Return the [X, Y] coordinate for the center point of the cell that contains the specified text.  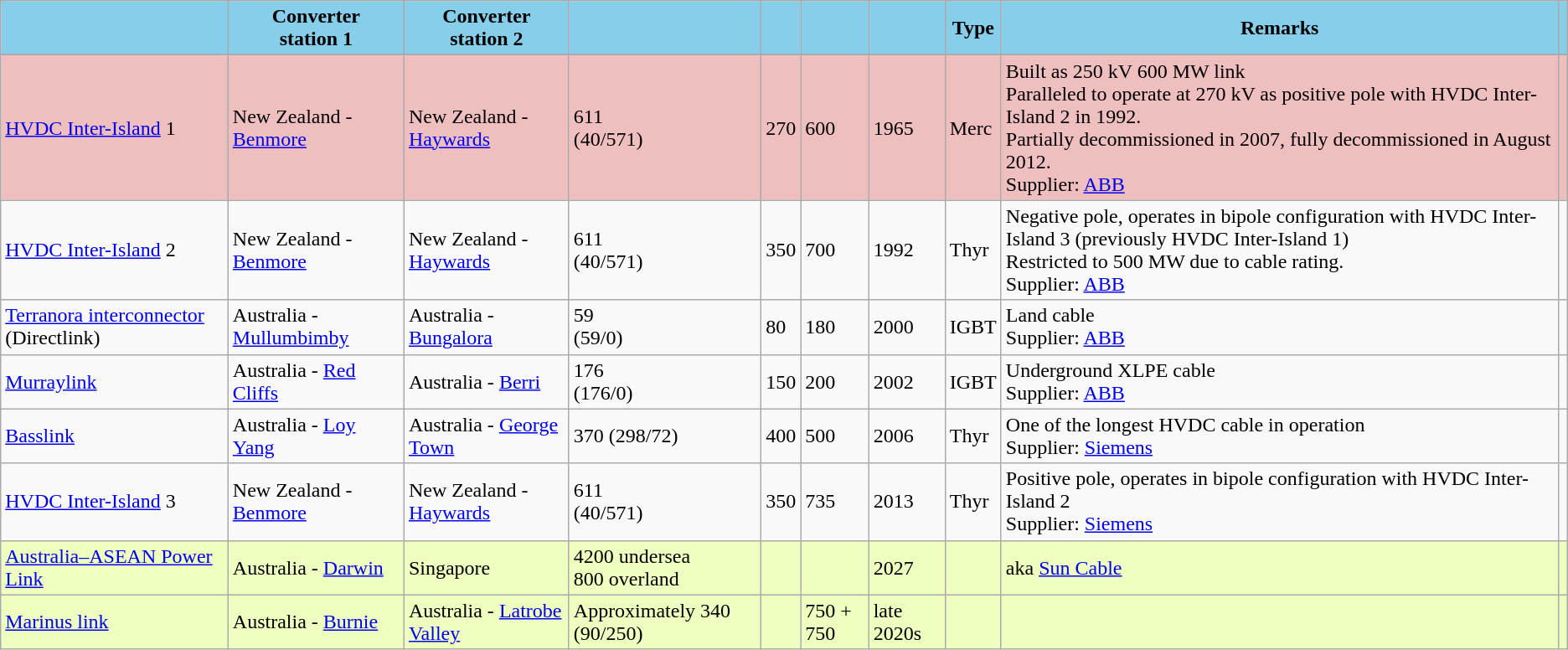
2013 [906, 502]
Positive pole, operates in bipole configuration with HVDC Inter-Island 2Supplier: Siemens [1280, 502]
2002 [906, 382]
aka Sun Cable [1280, 568]
Australia - Burnie [316, 622]
HVDC Inter-Island 3 [115, 502]
370 (298/72) [665, 436]
600 [834, 127]
2006 [906, 436]
Terranora interconnector (Directlink) [115, 327]
Remarks [1280, 28]
One of the longest HVDC cable in operation Supplier: Siemens [1280, 436]
2027 [906, 568]
Singapore [486, 568]
1992 [906, 250]
Murraylink [115, 382]
735 [834, 502]
4200 undersea 800 overland [665, 568]
Merc [973, 127]
Australia - George Town [486, 436]
Underground XLPE cable Supplier: ABB [1280, 382]
Converterstation 1 [316, 28]
Basslink [115, 436]
HVDC Inter-Island 1 [115, 127]
59 (59/0) [665, 327]
Approximately 340 (90/250) [665, 622]
176 (176/0) [665, 382]
180 [834, 327]
Type [973, 28]
1965 [906, 127]
Australia - Berri [486, 382]
700 [834, 250]
150 [781, 382]
2000 [906, 327]
late 2020s [906, 622]
Converterstation 2 [486, 28]
HVDC Inter-Island 2 [115, 250]
80 [781, 327]
270 [781, 127]
200 [834, 382]
Australia - Mullumbimby [316, 327]
Australia - Darwin [316, 568]
Land cable Supplier: ABB [1280, 327]
Australia - Red Cliffs [316, 382]
750 + 750 [834, 622]
Australia–ASEAN Power Link [115, 568]
400 [781, 436]
Australia - Loy Yang [316, 436]
Australia - Latrobe Valley [486, 622]
Marinus link [115, 622]
500 [834, 436]
Australia - Bungalora [486, 327]
